Return [X, Y] of the center of cell containing provided text 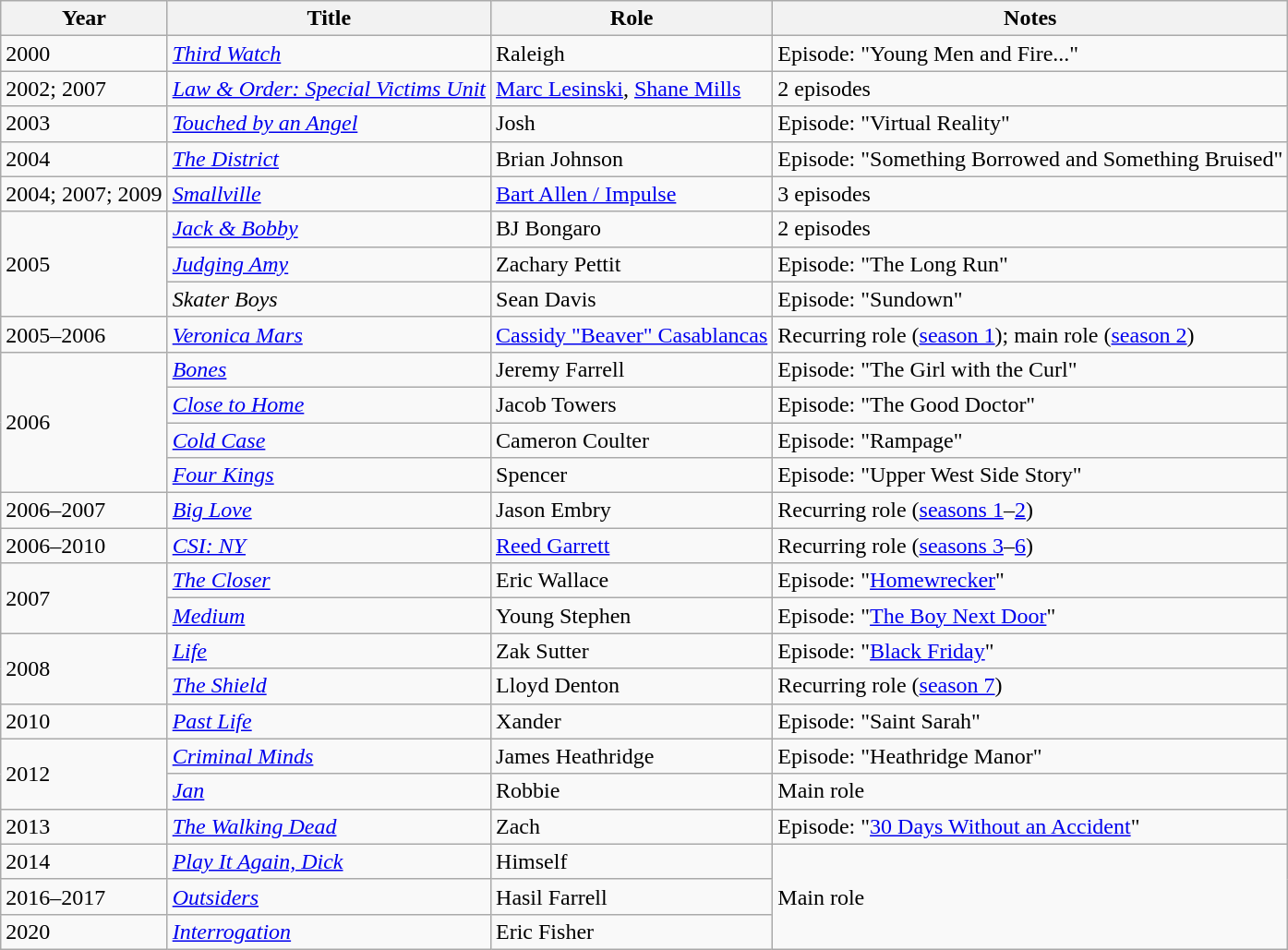
Episode: "The Long Run" [1030, 264]
Reed Garrett [632, 546]
Cold Case [329, 440]
BJ Bongaro [632, 229]
Episode: "Young Men and Fire..." [1030, 54]
2006–2007 [84, 511]
Episode: "Upper West Side Story" [1030, 475]
Episode: "The Boy Next Door" [1030, 616]
Spencer [632, 475]
Robbie [632, 791]
Role [632, 18]
Jan [329, 791]
James Heathridge [632, 756]
Past Life [329, 721]
Year [84, 18]
Veronica Mars [329, 334]
2014 [84, 861]
Judging Amy [329, 264]
Xander [632, 721]
Cassidy "Beaver" Casablancas [632, 334]
Play It Again, Dick [329, 861]
Cameron Coulter [632, 440]
Raleigh [632, 54]
Touched by an Angel [329, 124]
Jack & Bobby [329, 229]
Notes [1030, 18]
Eric Fisher [632, 932]
Bones [329, 369]
Episode: "The Good Doctor" [1030, 404]
2006–2010 [84, 546]
Recurring role (season 1); main role (season 2) [1030, 334]
Big Love [329, 511]
Sean Davis [632, 299]
Josh [632, 124]
Lloyd Denton [632, 686]
Four Kings [329, 475]
2002; 2007 [84, 89]
2005–2006 [84, 334]
2016–2017 [84, 896]
Recurring role (seasons 3–6) [1030, 546]
2012 [84, 774]
Recurring role (season 7) [1030, 686]
The Closer [329, 581]
Jeremy Farrell [632, 369]
Marc Lesinski, Shane Mills [632, 89]
Jacob Towers [632, 404]
Recurring role (seasons 1–2) [1030, 511]
Law & Order: Special Victims Unit [329, 89]
CSI: NY [329, 546]
2005 [84, 264]
Outsiders [329, 896]
Episode: "Homewrecker" [1030, 581]
The Walking Dead [329, 826]
2010 [84, 721]
Episode: "Something Borrowed and Something Bruised" [1030, 159]
Bart Allen / Impulse [632, 194]
2004; 2007; 2009 [84, 194]
Young Stephen [632, 616]
Episode: "30 Days Without an Accident" [1030, 826]
Brian Johnson [632, 159]
Episode: "Virtual Reality" [1030, 124]
Title [329, 18]
Episode: "The Girl with the Curl" [1030, 369]
Episode: "Saint Sarah" [1030, 721]
2006 [84, 422]
Medium [329, 616]
Episode: "Black Friday" [1030, 651]
Zachary Pettit [632, 264]
Jason Embry [632, 511]
The District [329, 159]
Eric Wallace [632, 581]
Episode: "Rampage" [1030, 440]
Criminal Minds [329, 756]
Interrogation [329, 932]
Close to Home [329, 404]
2008 [84, 668]
Himself [632, 861]
Third Watch [329, 54]
2013 [84, 826]
Zach [632, 826]
2004 [84, 159]
3 episodes [1030, 194]
The Shield [329, 686]
2003 [84, 124]
Skater Boys [329, 299]
Episode: "Sundown" [1030, 299]
Zak Sutter [632, 651]
2007 [84, 598]
Episode: "Heathridge Manor" [1030, 756]
Hasil Farrell [632, 896]
Life [329, 651]
2020 [84, 932]
Smallville [329, 194]
2000 [84, 54]
